Identify which cell holds the provided text, then report its (x, y) central coordinate. 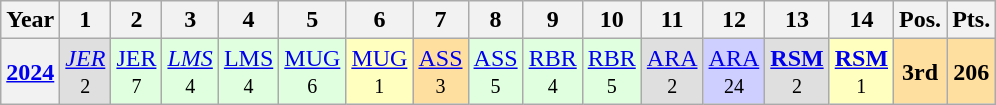
6 (380, 20)
1 (86, 20)
11 (672, 20)
ARA24 (734, 72)
12 (734, 20)
ASS3 (440, 72)
RSM2 (797, 72)
14 (861, 20)
2024 (30, 72)
2 (136, 20)
MUG6 (312, 72)
ARA2 (672, 72)
3 (190, 20)
RBR5 (612, 72)
13 (797, 20)
3rd (920, 72)
RBR4 (552, 72)
JER7 (136, 72)
7 (440, 20)
JER2 (86, 72)
Pos. (920, 20)
10 (612, 20)
Year (30, 20)
9 (552, 20)
RSM1 (861, 72)
MUG1 (380, 72)
ASS5 (496, 72)
Pts. (972, 20)
206 (972, 72)
4 (248, 20)
8 (496, 20)
5 (312, 20)
